Extract the [x, y] coordinate from the center of the cell holding the provided text.  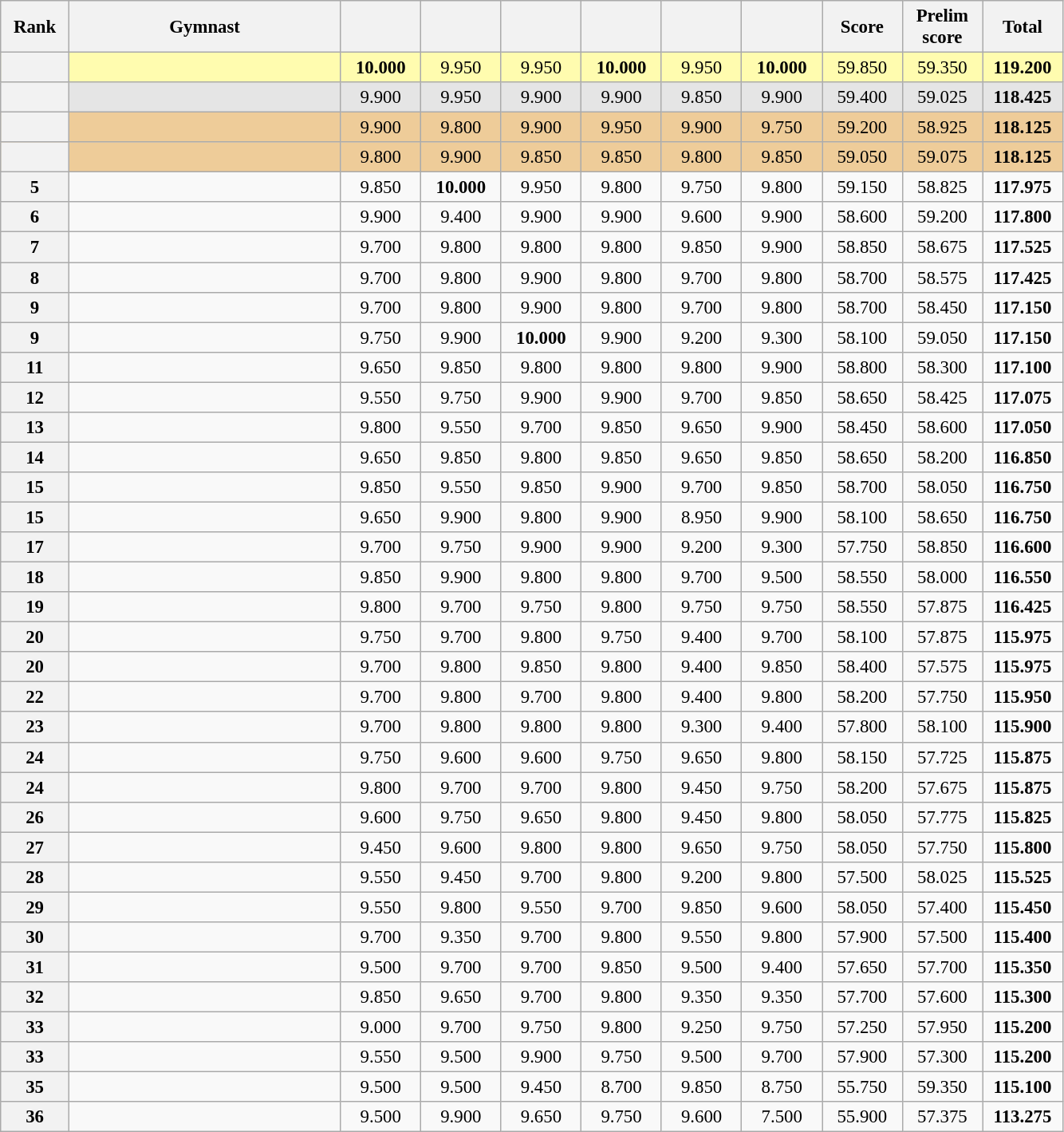
116.850 [1023, 457]
57.725 [943, 757]
117.800 [1023, 218]
59.025 [943, 97]
35 [35, 1087]
28 [35, 878]
6 [35, 218]
5 [35, 187]
57.775 [943, 817]
57.675 [943, 787]
59.150 [861, 187]
117.050 [1023, 428]
115.950 [1023, 697]
26 [35, 817]
115.450 [1023, 907]
11 [35, 367]
8.950 [702, 517]
58.800 [861, 367]
18 [35, 578]
8.750 [782, 1087]
115.350 [1023, 967]
116.550 [1023, 578]
12 [35, 397]
13 [35, 428]
14 [35, 457]
57.950 [943, 1027]
117.975 [1023, 187]
59.850 [861, 68]
22 [35, 697]
55.750 [861, 1087]
8.700 [622, 1087]
116.425 [1023, 607]
115.400 [1023, 937]
116.600 [1023, 547]
58.675 [943, 247]
118.425 [1023, 97]
30 [35, 937]
115.100 [1023, 1087]
115.525 [1023, 878]
58.000 [943, 578]
58.925 [943, 128]
115.300 [1023, 997]
Total [1023, 27]
19 [35, 607]
57.375 [943, 1117]
27 [35, 847]
57.800 [861, 728]
57.300 [943, 1057]
113.275 [1023, 1117]
57.575 [943, 667]
Prelim score [943, 27]
58.575 [943, 278]
58.400 [861, 667]
32 [35, 997]
59.400 [861, 97]
Gymnast [204, 27]
Score [861, 27]
7 [35, 247]
115.800 [1023, 847]
58.025 [943, 878]
57.650 [861, 967]
57.400 [943, 907]
58.425 [943, 397]
9.250 [702, 1027]
57.250 [861, 1027]
117.075 [1023, 397]
117.525 [1023, 247]
119.200 [1023, 68]
17 [35, 547]
57.600 [943, 997]
115.900 [1023, 728]
36 [35, 1117]
8 [35, 278]
115.825 [1023, 817]
58.150 [861, 757]
31 [35, 967]
117.425 [1023, 278]
29 [35, 907]
117.100 [1023, 367]
7.500 [782, 1117]
59.075 [943, 157]
55.900 [861, 1117]
23 [35, 728]
9.000 [381, 1027]
58.825 [943, 187]
58.300 [943, 367]
Rank [35, 27]
